Extract the [x, y] coordinate from the center of the cell holding the provided text.  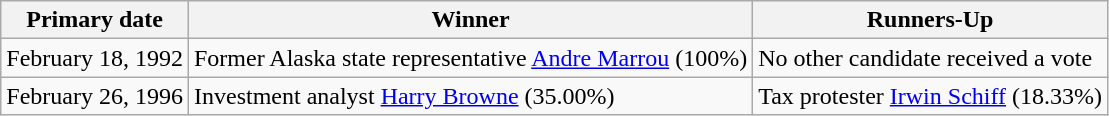
February 26, 1996 [95, 96]
Investment analyst Harry Browne (35.00%) [470, 96]
Tax protester Irwin Schiff (18.33%) [930, 96]
Runners-Up [930, 20]
No other candidate received a vote [930, 58]
Primary date [95, 20]
February 18, 1992 [95, 58]
Winner [470, 20]
Former Alaska state representative Andre Marrou (100%) [470, 58]
